Pinpoint the cell where the given text exists, returning its [X, Y] midpoint coordinate. 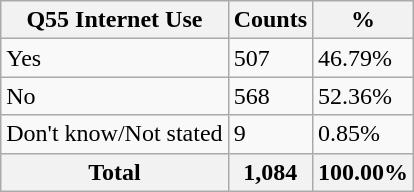
% [364, 20]
9 [270, 134]
Yes [114, 58]
1,084 [270, 172]
Total [114, 172]
568 [270, 96]
Don't know/Not stated [114, 134]
507 [270, 58]
52.36% [364, 96]
No [114, 96]
0.85% [364, 134]
46.79% [364, 58]
Counts [270, 20]
100.00% [364, 172]
Q55 Internet Use [114, 20]
